Extract the (x, y) coordinate from the center of the cell holding the provided text.  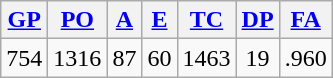
TC (206, 20)
60 (160, 58)
PO (78, 20)
DP (258, 20)
754 (24, 58)
.960 (306, 58)
1463 (206, 58)
1316 (78, 58)
19 (258, 58)
87 (124, 58)
GP (24, 20)
A (124, 20)
E (160, 20)
FA (306, 20)
